Find where the given text appears and provide that cell's center as [x, y] coordinate. 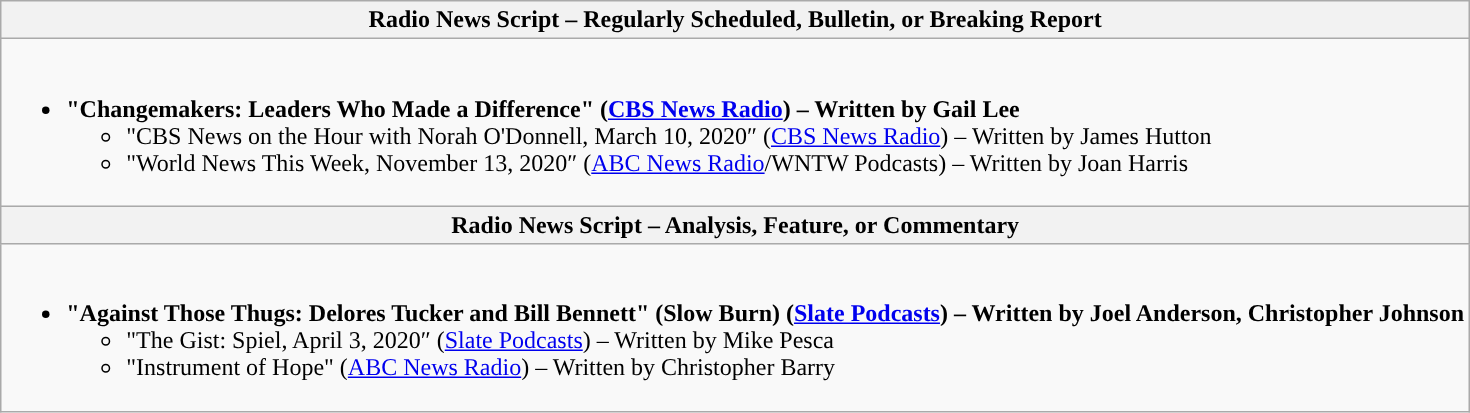
Radio News Script – Analysis, Feature, or Commentary [736, 225]
Radio News Script – Regularly Scheduled, Bulletin, or Breaking Report [736, 20]
